Pinpoint the cell where the given text exists, returning its [X, Y] midpoint coordinate. 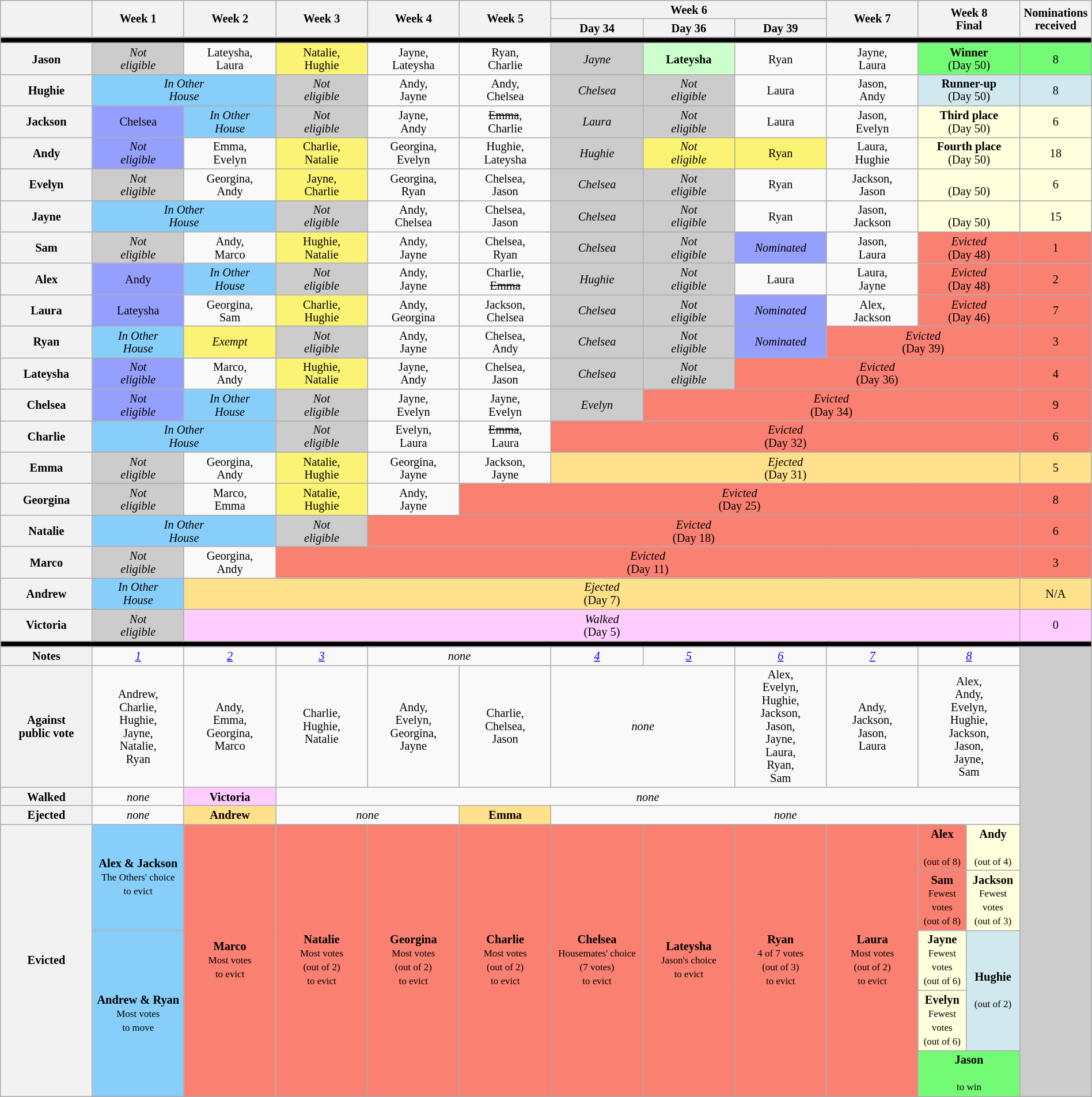
Ryan4 of 7 votes(out of 3)to evict [781, 961]
Nominationsreceived [1056, 18]
Evicted [46, 961]
Laura,Jayne [872, 279]
Andy,Georgina [414, 311]
9 [1056, 405]
Jasonto win [969, 1073]
Jackson [46, 122]
Georgina,Jayne [414, 468]
Exempt [229, 342]
Ejected [46, 815]
Alex [46, 279]
JacksonFewest votes(out of 3) [993, 900]
Hughie(out of 2) [993, 990]
Week 4 [414, 18]
Week 8Final [969, 18]
Marco, Emma [229, 500]
18 [1056, 153]
Jackson,Jayne [506, 468]
Emma,Charlie [506, 122]
Jason,Jackson [872, 217]
MarcoMost votesto evict [229, 961]
Chelsea,Andy [506, 342]
Runner-up(Day 50) [969, 90]
Week 7 [872, 18]
15 [1056, 217]
Evicted(Day 34) [831, 405]
Jackson,Chelsea [506, 311]
Week 1 [138, 18]
Charlie,Natalie [321, 153]
Evicted(Day 36) [878, 373]
Fourth place(Day 50) [969, 153]
Hughie,Lateysha [506, 153]
Charlie,Emma [506, 279]
Third place(Day 50) [969, 122]
Marco, Andy [229, 373]
Andy(out of 4) [993, 847]
Evicted(Day 46) [969, 311]
Evelyn,Laura [414, 436]
Charlie [46, 436]
Ejected(Day 7) [601, 593]
ChelseaHousemates' choice (7 votes)to evict [597, 961]
GeorginaMost votes(out of 2)to evict [414, 961]
Againstpublic vote [46, 726]
Andy,Jackson,Jason,Laura [872, 726]
Evicted(Day 11) [648, 562]
Jayne,Lateysha [414, 59]
Evicted(Day 39) [923, 342]
Marco [46, 562]
Andrew,Charlie,Hughie,Jayne,Natalie,Ryan [138, 726]
Charlie,Hughie [321, 311]
Week 6 [689, 9]
Ejected(Day 31) [786, 468]
Jayne,Laura [872, 59]
Day 34 [597, 28]
Andrew & RyanMost votesto move [138, 1013]
N/A [1056, 593]
Natalie [46, 531]
Charlie,Hughie,Natalie [321, 726]
Alex(out of 8) [942, 847]
EvelynFewest votes(out of 6) [942, 1020]
Emma,Laura [506, 436]
Chelsea,Ryan [506, 248]
Week 5 [506, 18]
0 [1056, 625]
Ryan,Charlie [506, 59]
Alex,Andy,Evelyn,Hughie,Jackson,Jason,Jayne,Sam [969, 726]
Evicted(Day 32) [786, 436]
Winner(Day 50) [969, 59]
LateyshaJason's choiceto evict [689, 961]
Alex & JacksonThe Others' choiceto evict [138, 877]
Andy, Marco [229, 248]
Jason,Laura [872, 248]
Jackson,Jason [872, 184]
Andy,Emma,Georgina,Marco [229, 726]
Alex,Jackson [872, 311]
Georgina, Sam [229, 311]
Lateysha, Laura [229, 59]
Week 2 [229, 18]
Walked(Day 5) [601, 625]
CharlieMost votes(out of 2)to evict [506, 961]
Alex,Evelyn,Hughie,Jackson,Jason,Jayne,Laura,Ryan,Sam [781, 726]
Georgina,Ryan [414, 184]
Evicted(Day 25) [740, 500]
SamFewest votes(out of 8) [942, 900]
Jason,Evelyn [872, 122]
Emma,Evelyn [229, 153]
Charlie,Chelsea,Jason [506, 726]
Evicted(Day 18) [693, 531]
Sam [46, 248]
JayneFewest votes(out of 6) [942, 960]
Georgina,Evelyn [414, 153]
Andy,Evelyn,Georgina,Jayne [414, 726]
Andy, Jayne [414, 342]
Notes [46, 655]
Week 3 [321, 18]
Walked [46, 796]
Jason,Andy [872, 90]
Day 39 [781, 28]
NatalieMost votes(out of 2)to evict [321, 961]
Jayne,Charlie [321, 184]
Day 36 [689, 28]
Jason [46, 59]
Georgina [46, 500]
LauraMost votes(out of 2)to evict [872, 961]
Laura,Hughie [872, 153]
